Locate the cell with the specified text and output its [x, y] center coordinate. 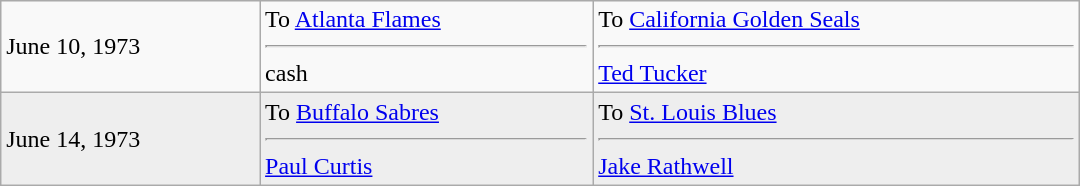
June 10, 1973 [130, 47]
To Atlanta Flamescash [426, 47]
To California Golden SealsTed Tucker [836, 47]
To Buffalo SabresPaul Curtis [426, 139]
To St. Louis BluesJake Rathwell [836, 139]
June 14, 1973 [130, 139]
